Provide the [x, y] coordinate of the cell's center where the given text is located.  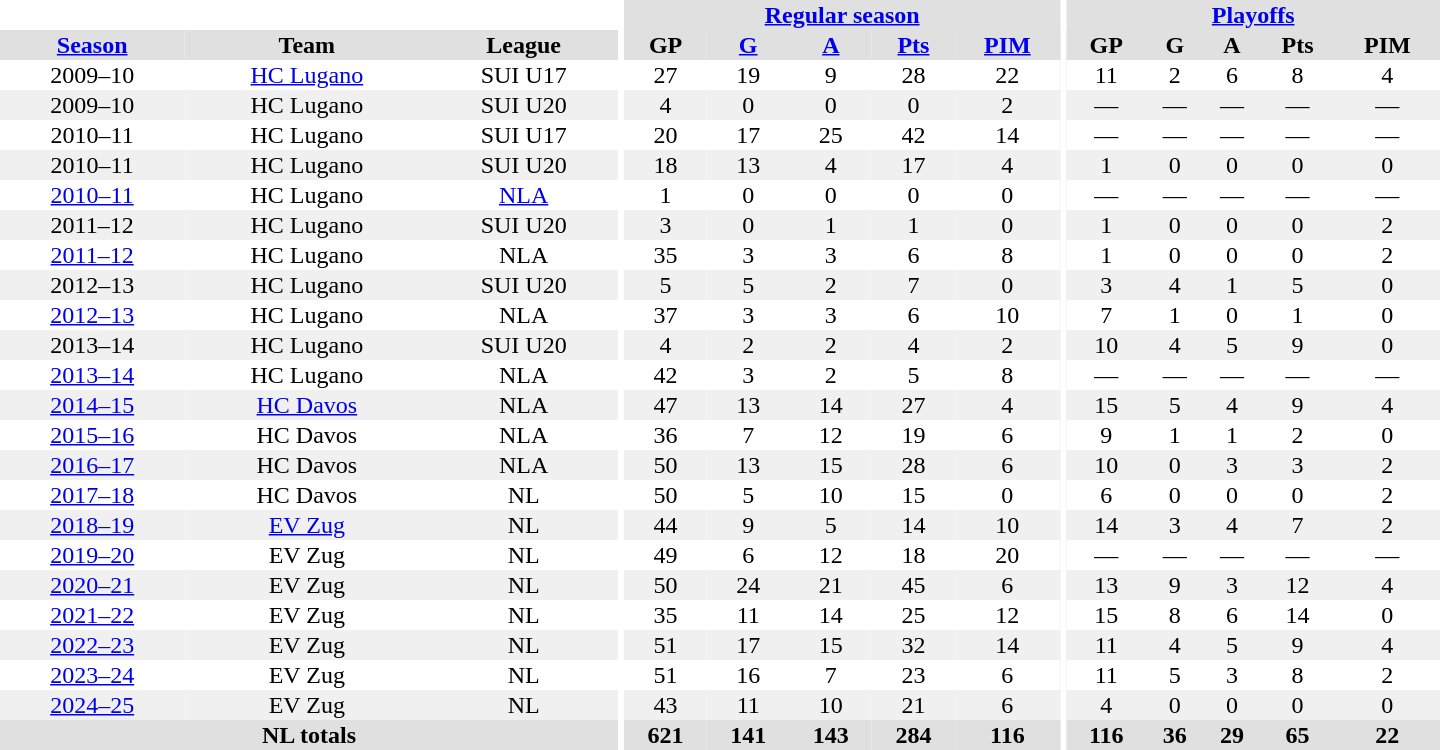
143 [832, 735]
284 [914, 735]
2024–25 [92, 705]
141 [748, 735]
2023–24 [92, 675]
2014–15 [92, 405]
Team [306, 45]
43 [666, 705]
23 [914, 675]
45 [914, 585]
League [524, 45]
16 [748, 675]
2019–20 [92, 555]
2017–18 [92, 495]
Season [92, 45]
29 [1232, 735]
NL totals [309, 735]
Playoffs [1253, 15]
47 [666, 405]
2016–17 [92, 465]
2018–19 [92, 525]
24 [748, 585]
32 [914, 645]
Regular season [842, 15]
2015–16 [92, 435]
37 [666, 315]
44 [666, 525]
621 [666, 735]
2021–22 [92, 615]
2020–21 [92, 585]
65 [1298, 735]
49 [666, 555]
2022–23 [92, 645]
